For the text-containing cell, return its midpoint in (X, Y) coordinate format. 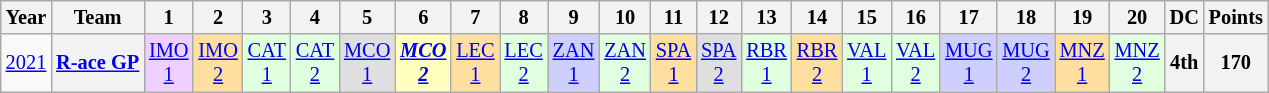
19 (1082, 17)
2 (218, 17)
4 (315, 17)
RBR1 (766, 63)
LEC2 (524, 63)
MNZ1 (1082, 63)
MCO2 (423, 63)
MCO1 (367, 63)
6 (423, 17)
IMO2 (218, 63)
11 (674, 17)
ZAN1 (574, 63)
16 (916, 17)
8 (524, 17)
2021 (26, 63)
Points (1236, 17)
14 (817, 17)
7 (475, 17)
10 (625, 17)
Team (98, 17)
20 (1138, 17)
CAT2 (315, 63)
RBR2 (817, 63)
MNZ2 (1138, 63)
3 (267, 17)
SPA2 (718, 63)
VAL1 (866, 63)
1 (168, 17)
MUG1 (968, 63)
DC (1184, 17)
R-ace GP (98, 63)
LEC1 (475, 63)
MUG2 (1026, 63)
9 (574, 17)
12 (718, 17)
4th (1184, 63)
SPA1 (674, 63)
Year (26, 17)
13 (766, 17)
5 (367, 17)
ZAN2 (625, 63)
IMO1 (168, 63)
CAT1 (267, 63)
17 (968, 17)
15 (866, 17)
VAL2 (916, 63)
170 (1236, 63)
18 (1026, 17)
